Output the [x, y] coordinate of the center of the cell containing the given text.  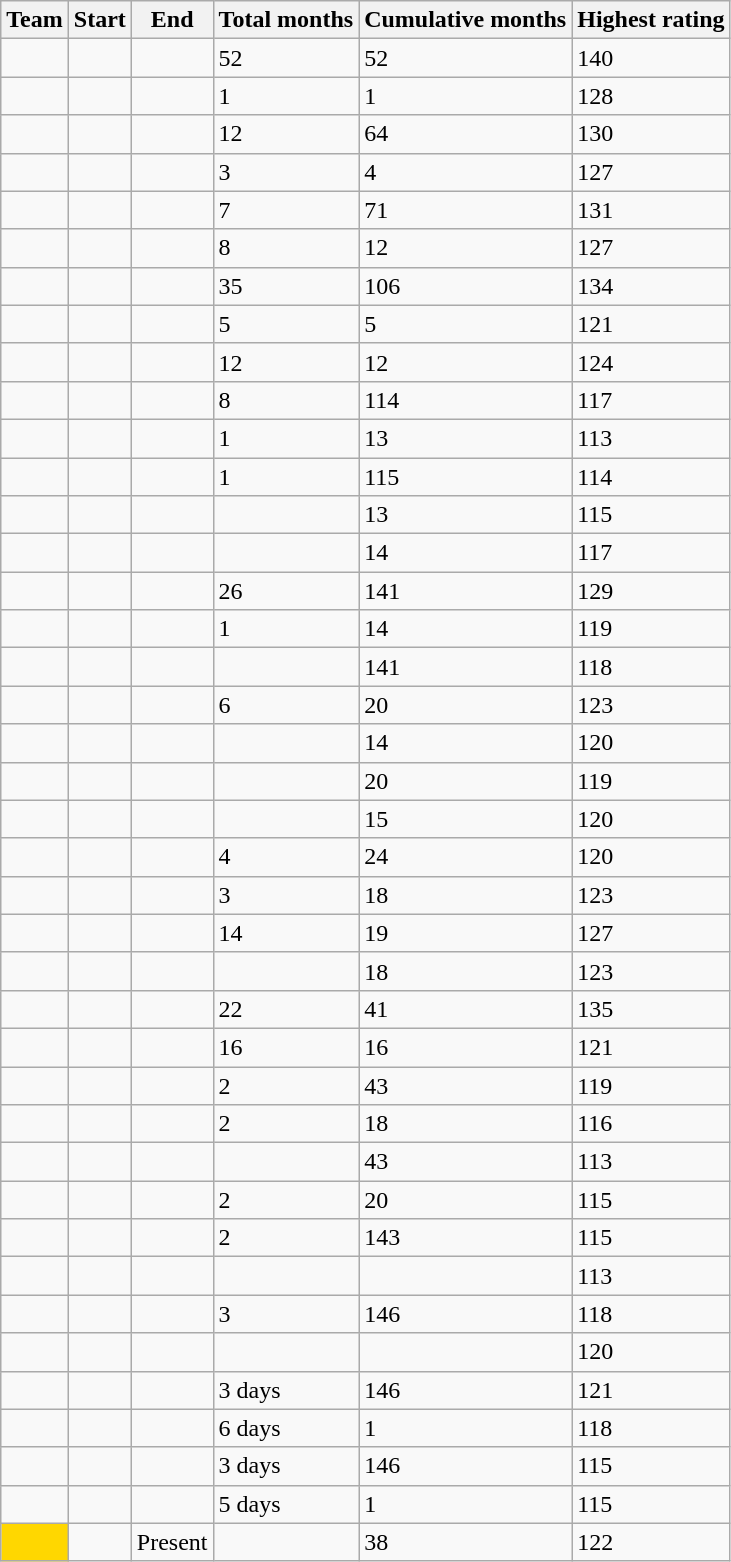
Present [172, 1542]
Highest rating [651, 20]
64 [466, 134]
41 [466, 1009]
Cumulative months [466, 20]
24 [466, 857]
122 [651, 1542]
6 days [286, 1428]
38 [466, 1542]
15 [466, 819]
140 [651, 58]
End [172, 20]
Team [35, 20]
135 [651, 1009]
5 days [286, 1504]
71 [466, 210]
22 [286, 1009]
6 [286, 705]
Total months [286, 20]
19 [466, 933]
7 [286, 210]
26 [286, 591]
143 [466, 1238]
134 [651, 286]
124 [651, 362]
116 [651, 1124]
129 [651, 591]
106 [466, 286]
130 [651, 134]
Start [100, 20]
131 [651, 210]
35 [286, 286]
128 [651, 96]
